For the text-containing cell, return its midpoint in (X, Y) coordinate format. 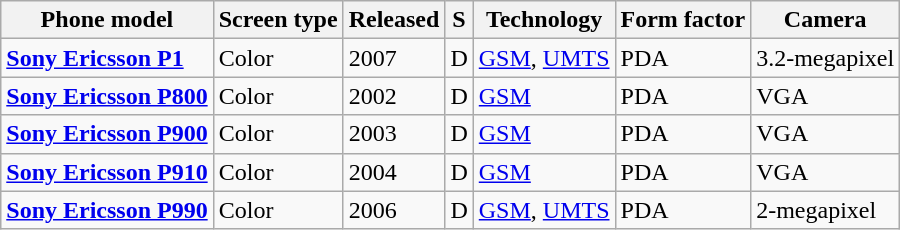
2004 (394, 172)
Technology (544, 20)
S (459, 20)
2006 (394, 210)
3.2-megapixel (826, 58)
2003 (394, 134)
Sony Ericsson P800 (107, 96)
Form factor (683, 20)
2007 (394, 58)
2-megapixel (826, 210)
Screen type (278, 20)
Sony Ericsson P900 (107, 134)
Phone model (107, 20)
Sony Ericsson P910 (107, 172)
Camera (826, 20)
Sony Ericsson P990 (107, 210)
Released (394, 20)
2002 (394, 96)
Sony Ericsson P1 (107, 58)
